Identify which cell holds the provided text, then report its (X, Y) central coordinate. 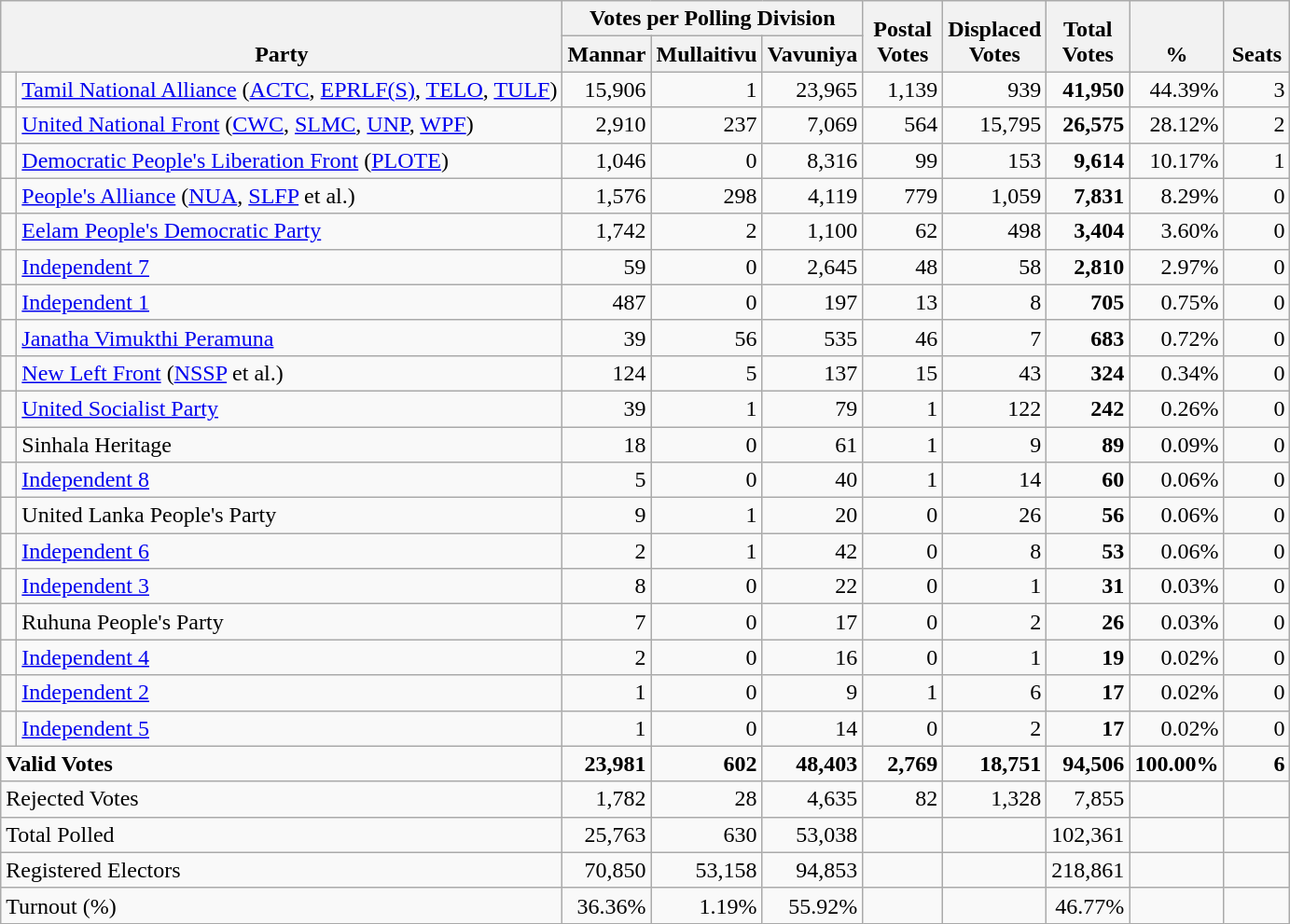
0.09% (1177, 445)
70,850 (606, 870)
25,763 (606, 834)
1,139 (903, 90)
2,810 (1088, 267)
Registered Electors (282, 870)
28 (707, 799)
324 (1088, 373)
Turnout (%) (282, 905)
Eelam People's Democratic Party (289, 231)
0.72% (1177, 338)
2,910 (606, 125)
1,782 (606, 799)
3.60% (1177, 231)
55.92% (812, 905)
683 (1088, 338)
94,853 (812, 870)
535 (812, 338)
4,119 (812, 196)
242 (1088, 408)
18 (606, 445)
102,361 (1088, 834)
8.29% (1177, 196)
Tamil National Alliance (ACTC, EPRLF(S), TELO, TULF) (289, 90)
Rejected Votes (282, 799)
60 (1088, 480)
124 (606, 373)
18,751 (994, 764)
48 (903, 267)
564 (903, 125)
44.39% (1177, 90)
19 (1088, 657)
16 (812, 657)
298 (707, 196)
1,100 (812, 231)
218,861 (1088, 870)
13 (903, 302)
Independent 7 (289, 267)
82 (903, 799)
61 (812, 445)
122 (994, 408)
59 (606, 267)
United National Front (CWC, SLMC, UNP, WPF) (289, 125)
% (1177, 36)
Independent 2 (289, 693)
23,981 (606, 764)
New Left Front (NSSP et al.) (289, 373)
1.19% (707, 905)
79 (812, 408)
Valid Votes (282, 764)
779 (903, 196)
Independent 1 (289, 302)
7,831 (1088, 196)
10.17% (1177, 160)
1,742 (606, 231)
26,575 (1088, 125)
53,038 (812, 834)
9,614 (1088, 160)
8,316 (812, 160)
20 (812, 516)
Independent 8 (289, 480)
Independent 6 (289, 551)
Independent 5 (289, 728)
Total Polled (282, 834)
487 (606, 302)
2,769 (903, 764)
40 (812, 480)
2.97% (1177, 267)
7,069 (812, 125)
Mannar (606, 54)
100.00% (1177, 764)
Seats (1257, 36)
46 (903, 338)
2,645 (812, 267)
1,328 (994, 799)
0.34% (1177, 373)
153 (994, 160)
DisplacedVotes (994, 36)
Total Votes (1088, 36)
53 (1088, 551)
53,158 (707, 870)
939 (994, 90)
36.36% (606, 905)
1,576 (606, 196)
58 (994, 267)
Independent 4 (289, 657)
22 (812, 586)
237 (707, 125)
48,403 (812, 764)
43 (994, 373)
602 (707, 764)
Vavuniya (812, 54)
0.26% (1177, 408)
0.75% (1177, 302)
Ruhuna People's Party (289, 622)
People's Alliance (NUA, SLFP et al.) (289, 196)
4,635 (812, 799)
3,404 (1088, 231)
Janatha Vimukthi Peramuna (289, 338)
15 (903, 373)
137 (812, 373)
15,795 (994, 125)
7,855 (1088, 799)
23,965 (812, 90)
Democratic People's Liberation Front (PLOTE) (289, 160)
197 (812, 302)
46.77% (1088, 905)
705 (1088, 302)
94,506 (1088, 764)
Independent 3 (289, 586)
Mullaitivu (707, 54)
3 (1257, 90)
1,059 (994, 196)
630 (707, 834)
Party (282, 36)
62 (903, 231)
United Socialist Party (289, 408)
99 (903, 160)
United Lanka People's Party (289, 516)
15,906 (606, 90)
42 (812, 551)
28.12% (1177, 125)
89 (1088, 445)
Sinhala Heritage (289, 445)
Votes per Polling Division (713, 19)
PostalVotes (903, 36)
1,046 (606, 160)
498 (994, 231)
31 (1088, 586)
41,950 (1088, 90)
